From the cell containing the given text, extract its center point as (X, Y) coordinate. 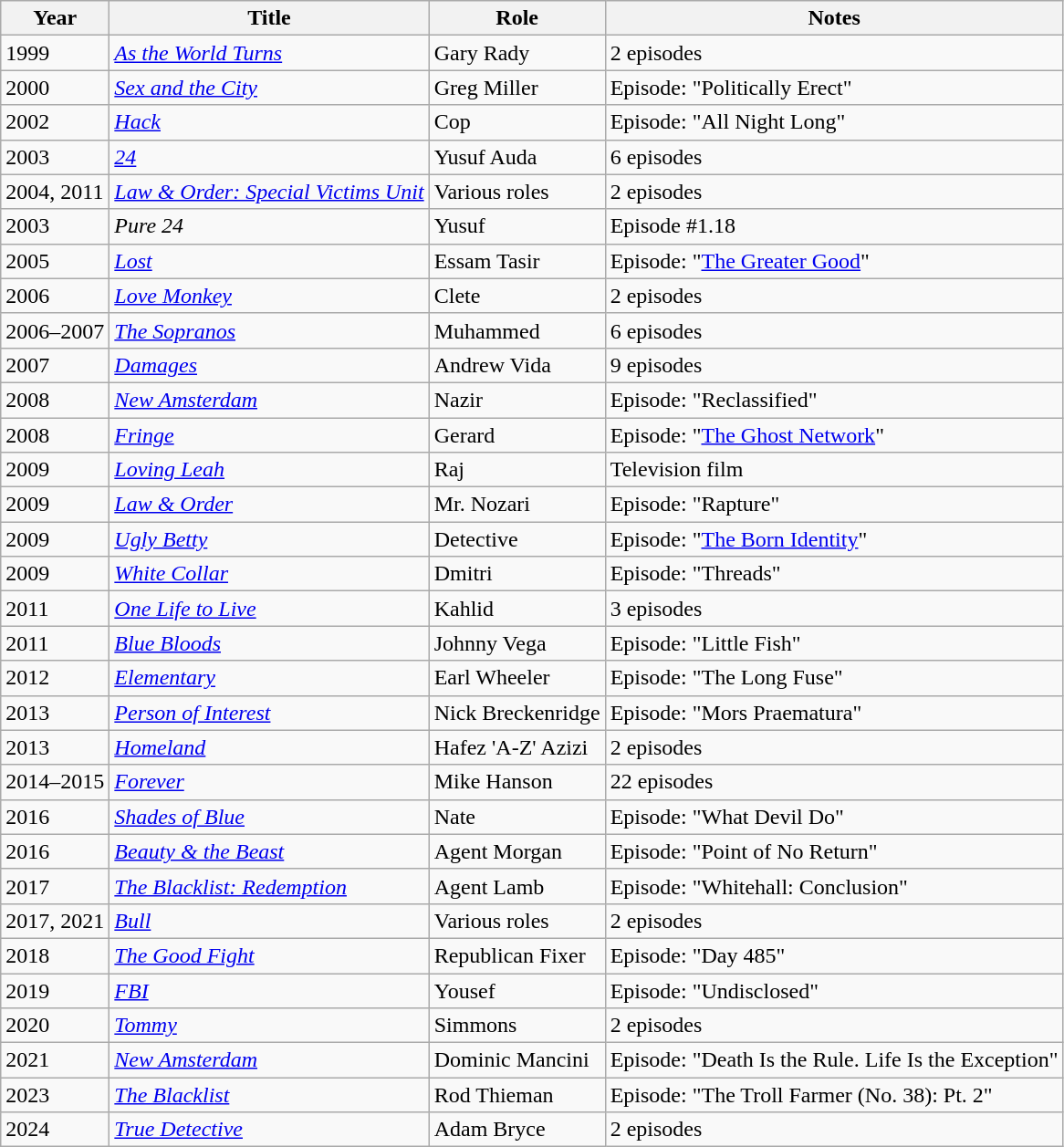
2007 (55, 365)
Tommy (269, 1026)
Year (55, 18)
Forever (269, 782)
The Good Fight (269, 955)
Republican Fixer (516, 955)
Pure 24 (269, 226)
Yusuf (516, 226)
Shades of Blue (269, 817)
Cop (516, 122)
Loving Leah (269, 470)
Clete (516, 296)
Episode: "Undisclosed" (834, 990)
Greg Miller (516, 88)
2021 (55, 1060)
True Detective (269, 1130)
Role (516, 18)
Yusuf Auda (516, 157)
Dominic Mancini (516, 1060)
Law & Order: Special Victims Unit (269, 192)
Title (269, 18)
The Blacklist: Redemption (269, 886)
Episode: "Rapture" (834, 505)
Episode: "All Night Long" (834, 122)
Rod Thieman (516, 1095)
Episode: "Death Is the Rule. Life Is the Exception" (834, 1060)
Homeland (269, 747)
Episode: "The Troll Farmer (No. 38): Pt. 2" (834, 1095)
Ugly Betty (269, 539)
2014–2015 (55, 782)
Episode: "Day 485" (834, 955)
Episode: "Politically Erect" (834, 88)
Episode: "Little Fish" (834, 643)
Sex and the City (269, 88)
The Blacklist (269, 1095)
Gary Rady (516, 53)
The Sopranos (269, 330)
Agent Morgan (516, 851)
Essam Tasir (516, 261)
Episode: "What Devil Do" (834, 817)
Lost (269, 261)
Nazir (516, 400)
White Collar (269, 574)
Mr. Nozari (516, 505)
Raj (516, 470)
9 episodes (834, 365)
3 episodes (834, 609)
2017 (55, 886)
Person of Interest (269, 713)
Damages (269, 365)
2023 (55, 1095)
Nate (516, 817)
Simmons (516, 1026)
Notes (834, 18)
Yousef (516, 990)
One Life to Live (269, 609)
2012 (55, 678)
2020 (55, 1026)
2002 (55, 122)
Love Monkey (269, 296)
FBI (269, 990)
Episode #1.18 (834, 226)
Andrew Vida (516, 365)
Dmitri (516, 574)
Episode: "The Long Fuse" (834, 678)
2006 (55, 296)
Bull (269, 921)
Gerard (516, 435)
24 (269, 157)
Law & Order (269, 505)
Episode: "The Greater Good" (834, 261)
2019 (55, 990)
Johnny Vega (516, 643)
Episode: "Mors Praematura" (834, 713)
Elementary (269, 678)
2017, 2021 (55, 921)
Blue Bloods (269, 643)
Episode: "Threads" (834, 574)
Episode: "Reclassified" (834, 400)
1999 (55, 53)
As the World Turns (269, 53)
Agent Lamb (516, 886)
Hafez 'A-Z' Azizi (516, 747)
Episode: "The Born Identity" (834, 539)
Detective (516, 539)
2006–2007 (55, 330)
2024 (55, 1130)
Adam Bryce (516, 1130)
Kahlid (516, 609)
Fringe (269, 435)
Episode: "Point of No Return" (834, 851)
2005 (55, 261)
Beauty & the Beast (269, 851)
Mike Hanson (516, 782)
Earl Wheeler (516, 678)
22 episodes (834, 782)
Muhammed (516, 330)
Hack (269, 122)
Nick Breckenridge (516, 713)
2004, 2011 (55, 192)
Episode: "The Ghost Network" (834, 435)
2018 (55, 955)
Episode: "Whitehall: Conclusion" (834, 886)
Television film (834, 470)
2000 (55, 88)
